Return [X, Y] of the center of cell containing provided text 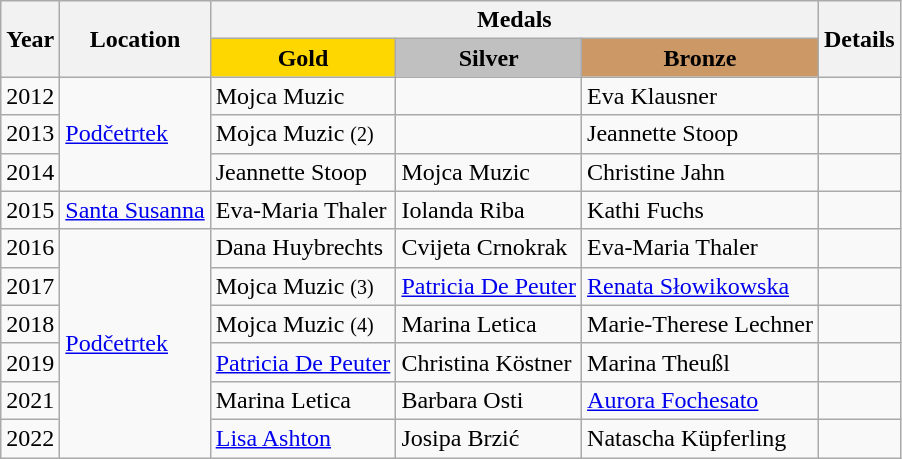
Gold [303, 58]
2022 [30, 438]
Cvijeta Crnokrak [489, 248]
2016 [30, 248]
Lisa Ashton [303, 438]
Christina Köstner [489, 362]
Mojca Muzic (3) [303, 286]
2012 [30, 96]
2015 [30, 210]
Eva Klausner [700, 96]
Aurora Fochesato [700, 400]
Marie-Therese Lechner [700, 324]
Iolanda Riba [489, 210]
2018 [30, 324]
Silver [489, 58]
2017 [30, 286]
Medals [514, 20]
Barbara Osti [489, 400]
Mojca Muzic (4) [303, 324]
Christine Jahn [700, 172]
2014 [30, 172]
Kathi Fuchs [700, 210]
Bronze [700, 58]
Details [859, 39]
2013 [30, 134]
Mojca Muzic (2) [303, 134]
Renata Słowikowska [700, 286]
Natascha Küpferling [700, 438]
Year [30, 39]
Dana Huybrechts [303, 248]
2019 [30, 362]
2021 [30, 400]
Santa Susanna [135, 210]
Marina Theußl [700, 362]
Josipa Brzić [489, 438]
Location [135, 39]
